From the cell containing the given text, extract its center point as (x, y) coordinate. 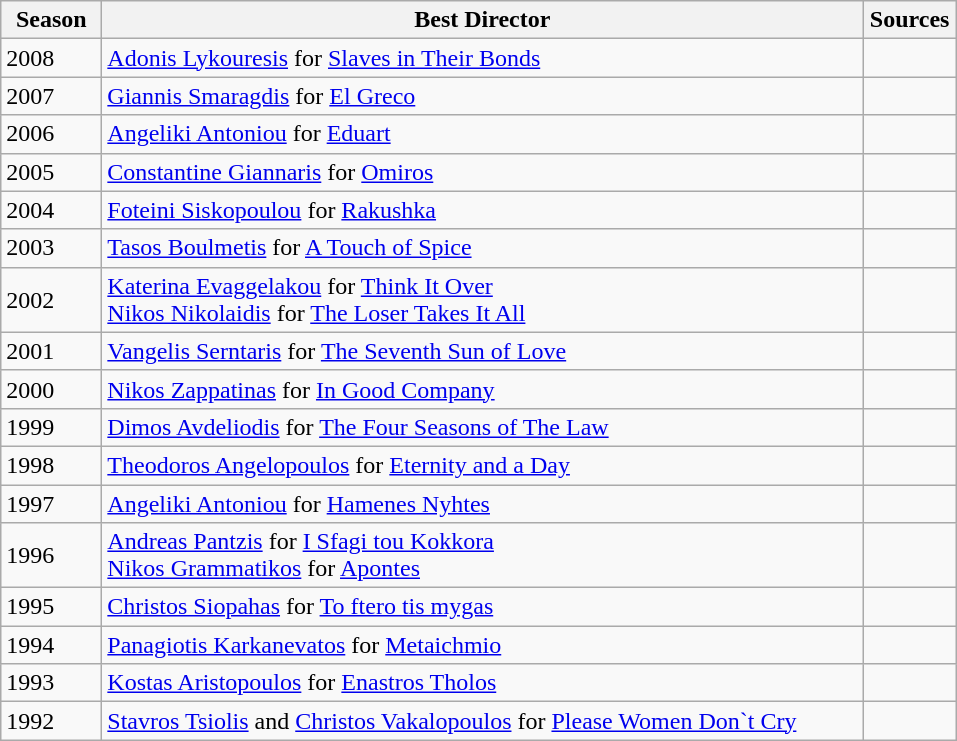
Nikos Zappatinas for In Good Company (482, 389)
Constantine Giannaris for Omiros (482, 172)
Kostas Aristopoulos for Enastros Tholos (482, 683)
1995 (52, 607)
Vangelis Serntaris for The Seventh Sun of Love (482, 351)
2005 (52, 172)
Angeliki Antoniou for Hamenes Nyhtes (482, 503)
1994 (52, 645)
2000 (52, 389)
Stavros Tsiolis and Christos Vakalopoulos for Please Women Don`t Cry (482, 721)
2007 (52, 96)
1996 (52, 556)
Best Director (482, 20)
Christos Siopahas for To ftero tis mygas (482, 607)
Giannis Smaragdis for El Greco (482, 96)
Panagiotis Karkanevatos for Metaichmio (482, 645)
2003 (52, 248)
Katerina Evaggelakou for Think It OverNikos Nikolaidis for The Loser Takes It All (482, 300)
Theodoros Angelopoulos for Eternity and a Day (482, 465)
2004 (52, 210)
1998 (52, 465)
1993 (52, 683)
2001 (52, 351)
Adonis Lykouresis for Slaves in Their Bonds (482, 58)
1992 (52, 721)
1997 (52, 503)
Sources (910, 20)
Tasos Boulmetis for A Touch of Spice (482, 248)
Andreas Pantzis for I Sfagi tou KokkoraNikos Grammatikos for Apontes (482, 556)
1999 (52, 427)
Season (52, 20)
Angeliki Antoniou for Eduart (482, 134)
2002 (52, 300)
2008 (52, 58)
Dimos Avdeliodis for The Four Seasons of The Law (482, 427)
2006 (52, 134)
Foteini Siskopoulou for Rakushka (482, 210)
